Pinpoint the cell where the given text exists, returning its (X, Y) midpoint coordinate. 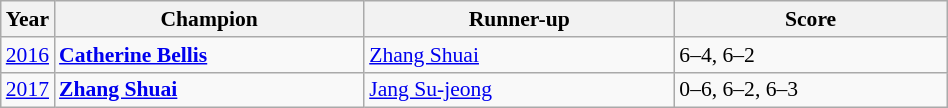
2016 (28, 55)
6–4, 6–2 (810, 55)
Year (28, 19)
Champion (209, 19)
Runner-up (519, 19)
0–6, 6–2, 6–3 (810, 90)
Score (810, 19)
2017 (28, 90)
Catherine Bellis (209, 55)
Jang Su-jeong (519, 90)
